Provide the [X, Y] coordinate of the cell's center where the given text is located.  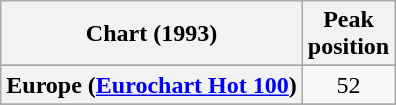
Peakposition [348, 34]
52 [348, 85]
Chart (1993) [152, 34]
Europe (Eurochart Hot 100) [152, 85]
